Provide the [X, Y] coordinate of the cell's center where the given text is located.  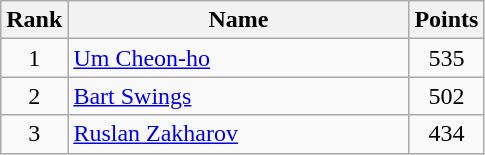
Um Cheon-ho [238, 58]
434 [446, 134]
Bart Swings [238, 96]
Name [238, 20]
1 [34, 58]
Ruslan Zakharov [238, 134]
Points [446, 20]
Rank [34, 20]
535 [446, 58]
2 [34, 96]
502 [446, 96]
3 [34, 134]
